Extract the [X, Y] coordinate from the center of the cell holding the provided text.  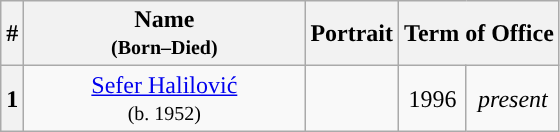
Term of Office [480, 34]
present [512, 98]
Name(Born–Died) [164, 34]
Portrait [352, 34]
1 [12, 98]
# [12, 34]
1996 [433, 98]
Sefer Halilović(b. 1952) [164, 98]
